Output the [x, y] coordinate of the center of the cell containing the given text.  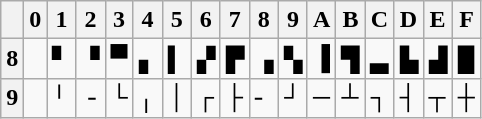
┘ [292, 98]
▗ [264, 59]
┐ [380, 98]
▜ [350, 59]
─ [321, 98]
2 [90, 20]
╶ [90, 98]
7 [234, 20]
┴ [350, 98]
╴ [264, 98]
▍ [176, 59]
└ [119, 98]
┌ [206, 98]
▖ [148, 59]
F [466, 20]
▃ [380, 59]
╵ [62, 98]
▀ [119, 59]
B [350, 20]
5 [176, 20]
3 [119, 20]
▟ [438, 59]
C [380, 20]
▐ [321, 59]
A [321, 20]
┤ [408, 98]
4 [148, 20]
▘ [62, 59]
1 [62, 20]
┬ [438, 98]
│ [176, 98]
┼ [466, 98]
D [408, 20]
▚ [292, 59]
▛ [234, 59]
├ [234, 98]
0 [36, 20]
E [438, 20]
▙ [408, 59]
6 [206, 20]
▉ [466, 59]
╷ [148, 98]
▝ [90, 59]
▞ [206, 59]
